Find where the given text appears and provide that cell's center as [x, y] coordinate. 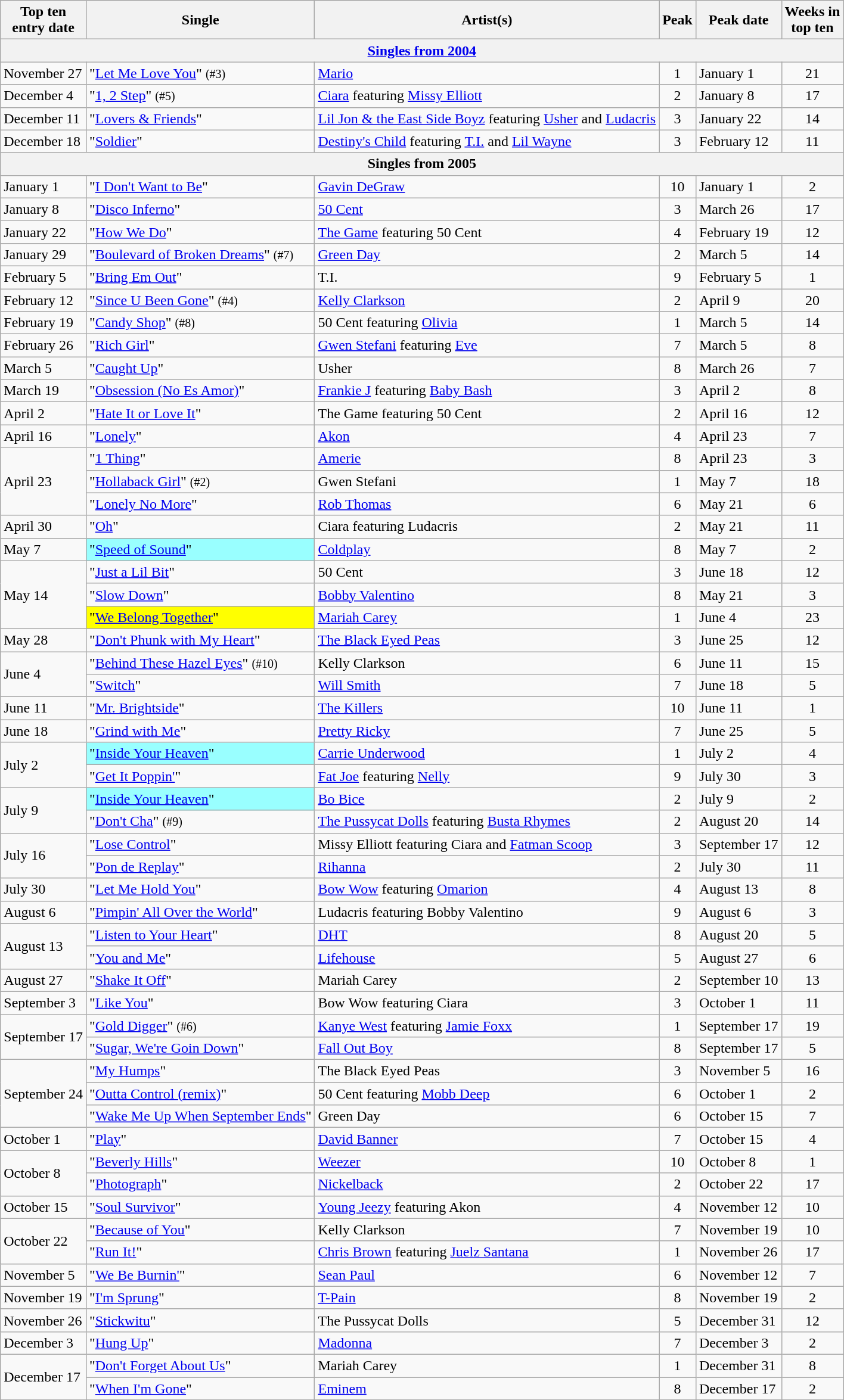
Young Jeezy featuring Akon [487, 1207]
Peak date [738, 20]
"Slow Down" [200, 595]
April 30 [44, 527]
"Lose Control" [200, 844]
"Gold Digger" (#6) [200, 1025]
David Banner [487, 1139]
"Disco Inferno" [200, 209]
"Listen to Your Heart" [200, 935]
Usher [487, 368]
"Pon de Replay" [200, 867]
"Sugar, We're Goin Down" [200, 1049]
Weeks intop ten [812, 20]
Bobby Valentino [487, 595]
50 Cent featuring Mobb Deep [487, 1094]
The Pussycat Dolls [487, 1320]
Missy Elliott featuring Ciara and Fatman Scoop [487, 844]
"Speed of Sound" [200, 549]
Weezer [487, 1162]
"Since U Been Gone" (#4) [200, 300]
Destiny's Child featuring T.I. and Lil Wayne [487, 141]
Single [200, 20]
Ciara featuring Missy Elliott [487, 96]
"Run It!" [200, 1252]
Nickelback [487, 1184]
"Bring Em Out" [200, 277]
"Obsession (No Es Amor)" [200, 391]
"Soul Survivor" [200, 1207]
April 9 [738, 300]
September 10 [738, 980]
"Wake Me Up When September Ends" [200, 1116]
"When I'm Gone" [200, 1389]
"Soldier" [200, 141]
Artist(s) [487, 20]
"How We Do" [200, 232]
September 24 [44, 1094]
13 [812, 980]
15 [812, 663]
"Let Me Love You" (#3) [200, 73]
"Mr. Brightside" [200, 708]
"Grind with Me" [200, 731]
T-Pain [487, 1298]
"Boulevard of Broken Dreams" (#7) [200, 254]
"1, 2 Step" (#5) [200, 96]
December 18 [44, 141]
"Don't Forget About Us" [200, 1365]
January 29 [44, 254]
Fall Out Boy [487, 1049]
"Stickwitu" [200, 1320]
"Play" [200, 1139]
"Photograph" [200, 1184]
20 [812, 300]
"Lonely No More" [200, 504]
"Caught Up" [200, 368]
"Just a Lil Bit" [200, 572]
50 Cent featuring Olivia [487, 323]
Madonna [487, 1343]
Will Smith [487, 686]
19 [812, 1025]
"Don't Phunk with My Heart" [200, 640]
Gwen Stefani [487, 481]
March 19 [44, 391]
Top tenentry date [44, 20]
"Beverly Hills" [200, 1162]
Lifehouse [487, 957]
Fat Joe featuring Nelly [487, 776]
"Hollaback Girl" (#2) [200, 481]
"Candy Shop" (#8) [200, 323]
The Killers [487, 708]
Bow Wow featuring Ciara [487, 1003]
"Get It Poppin'" [200, 776]
Akon [487, 436]
Bo Bice [487, 799]
Lil Jon & the East Side Boyz featuring Usher and Ludacris [487, 119]
September 3 [44, 1003]
Sean Paul [487, 1275]
"Pimpin' All Over the World" [200, 912]
"Switch" [200, 686]
Singles from 2005 [422, 164]
18 [812, 481]
May 14 [44, 595]
"Because of You" [200, 1230]
Kanye West featuring Jamie Foxx [487, 1025]
"1 Thing" [200, 459]
"Like You" [200, 1003]
Eminem [487, 1389]
Amerie [487, 459]
July 16 [44, 855]
"Oh" [200, 527]
Pretty Ricky [487, 731]
Chris Brown featuring Juelz Santana [487, 1252]
23 [812, 617]
"We Be Burnin'" [200, 1275]
T.I. [487, 277]
21 [812, 73]
Mario [487, 73]
"You and Me" [200, 957]
DHT [487, 935]
November 27 [44, 73]
"We Belong Together" [200, 617]
"My Humps" [200, 1071]
"Shake It Off" [200, 980]
Carrie Underwood [487, 754]
"Let Me Hold You" [200, 889]
Coldplay [487, 549]
Gwen Stefani featuring Eve [487, 346]
"I'm Sprung" [200, 1298]
"Lovers & Friends" [200, 119]
"Hate It or Love It" [200, 413]
"I Don't Want to Be" [200, 186]
May 28 [44, 640]
"Behind These Hazel Eyes" (#10) [200, 663]
"Don't Cha" (#9) [200, 822]
Rob Thomas [487, 504]
February 26 [44, 346]
16 [812, 1071]
Peak [678, 20]
Gavin DeGraw [487, 186]
December 11 [44, 119]
"Outta Control (remix)" [200, 1094]
"Lonely" [200, 436]
Ciara featuring Ludacris [487, 527]
Ludacris featuring Bobby Valentino [487, 912]
Bow Wow featuring Omarion [487, 889]
Rihanna [487, 867]
The Pussycat Dolls featuring Busta Rhymes [487, 822]
"Hung Up" [200, 1343]
Frankie J featuring Baby Bash [487, 391]
December 4 [44, 96]
"Rich Girl" [200, 346]
Singles from 2004 [422, 51]
